From the cell containing the given text, extract its center point as (X, Y) coordinate. 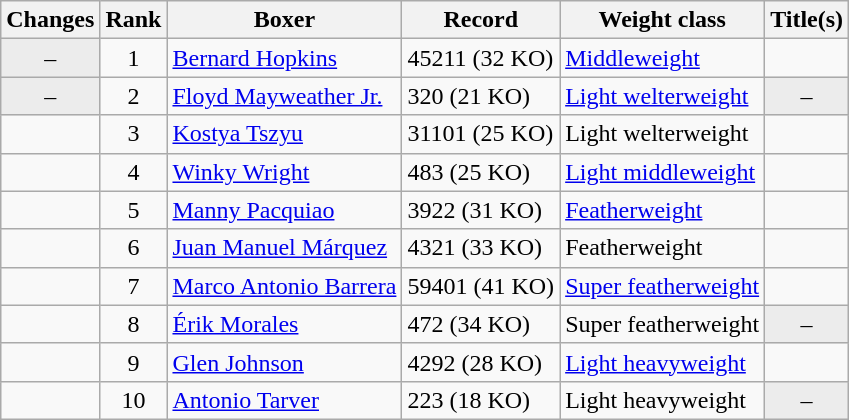
9 (134, 362)
Middleweight (662, 58)
Title(s) (807, 20)
Winky Wright (284, 172)
223 (18 KO) (481, 400)
4 (134, 172)
Juan Manuel Márquez (284, 248)
59401 (41 KO) (481, 286)
Glen Johnson (284, 362)
483 (25 KO) (481, 172)
Antonio Tarver (284, 400)
3 (134, 134)
10 (134, 400)
6 (134, 248)
2 (134, 96)
7 (134, 286)
45211 (32 KO) (481, 58)
Floyd Mayweather Jr. (284, 96)
Rank (134, 20)
Weight class (662, 20)
8 (134, 324)
Érik Morales (284, 324)
4321 (33 KO) (481, 248)
Light middleweight (662, 172)
Bernard Hopkins (284, 58)
Kostya Tszyu (284, 134)
Changes (50, 20)
1 (134, 58)
320 (21 KO) (481, 96)
3922 (31 KO) (481, 210)
Record (481, 20)
Boxer (284, 20)
31101 (25 KO) (481, 134)
Manny Pacquiao (284, 210)
5 (134, 210)
Marco Antonio Barrera (284, 286)
472 (34 KO) (481, 324)
4292 (28 KO) (481, 362)
